For the text-containing cell, return its midpoint in [x, y] coordinate format. 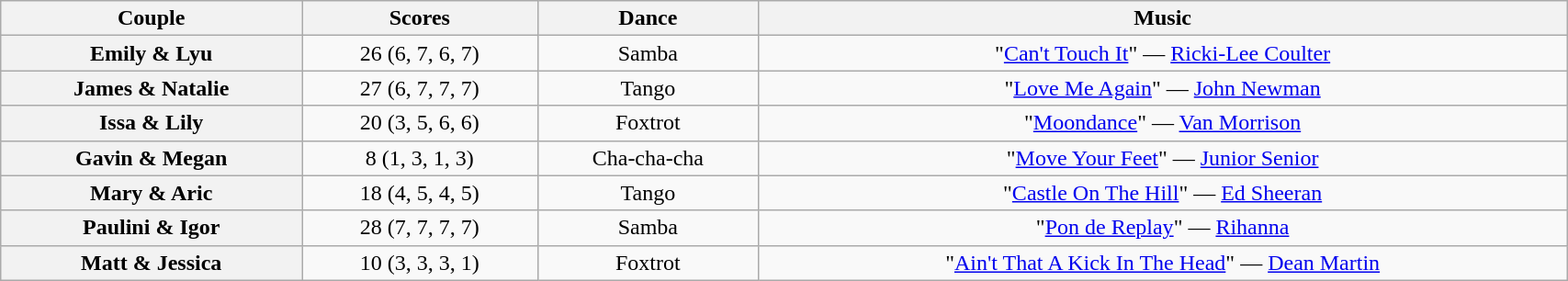
James & Natalie [152, 88]
20 (3, 5, 6, 6) [420, 123]
Cha-cha-cha [649, 158]
"Castle On The Hill" — Ed Sheeran [1163, 193]
27 (6, 7, 7, 7) [420, 88]
"Ain't That A Kick In The Head" — Dean Martin [1163, 263]
Matt & Jessica [152, 263]
"Pon de Replay" — Rihanna [1163, 228]
10 (3, 3, 3, 1) [420, 263]
18 (4, 5, 4, 5) [420, 193]
"Moondance" — Van Morrison [1163, 123]
28 (7, 7, 7, 7) [420, 228]
26 (6, 7, 6, 7) [420, 53]
"Move Your Feet" — Junior Senior [1163, 158]
Paulini & Igor [152, 228]
"Can't Touch It" — Ricki-Lee Coulter [1163, 53]
Gavin & Megan [152, 158]
Mary & Aric [152, 193]
8 (1, 3, 1, 3) [420, 158]
Emily & Lyu [152, 53]
Dance [649, 18]
Couple [152, 18]
"Love Me Again" — John Newman [1163, 88]
Scores [420, 18]
Issa & Lily [152, 123]
Music [1163, 18]
